Extract the (x, y) coordinate from the center of the cell holding the provided text.  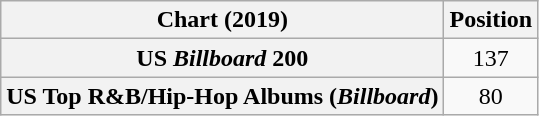
137 (491, 58)
US Billboard 200 (222, 58)
80 (491, 96)
US Top R&B/Hip-Hop Albums (Billboard) (222, 96)
Chart (2019) (222, 20)
Position (491, 20)
